For the text-containing cell, return its midpoint in [x, y] coordinate format. 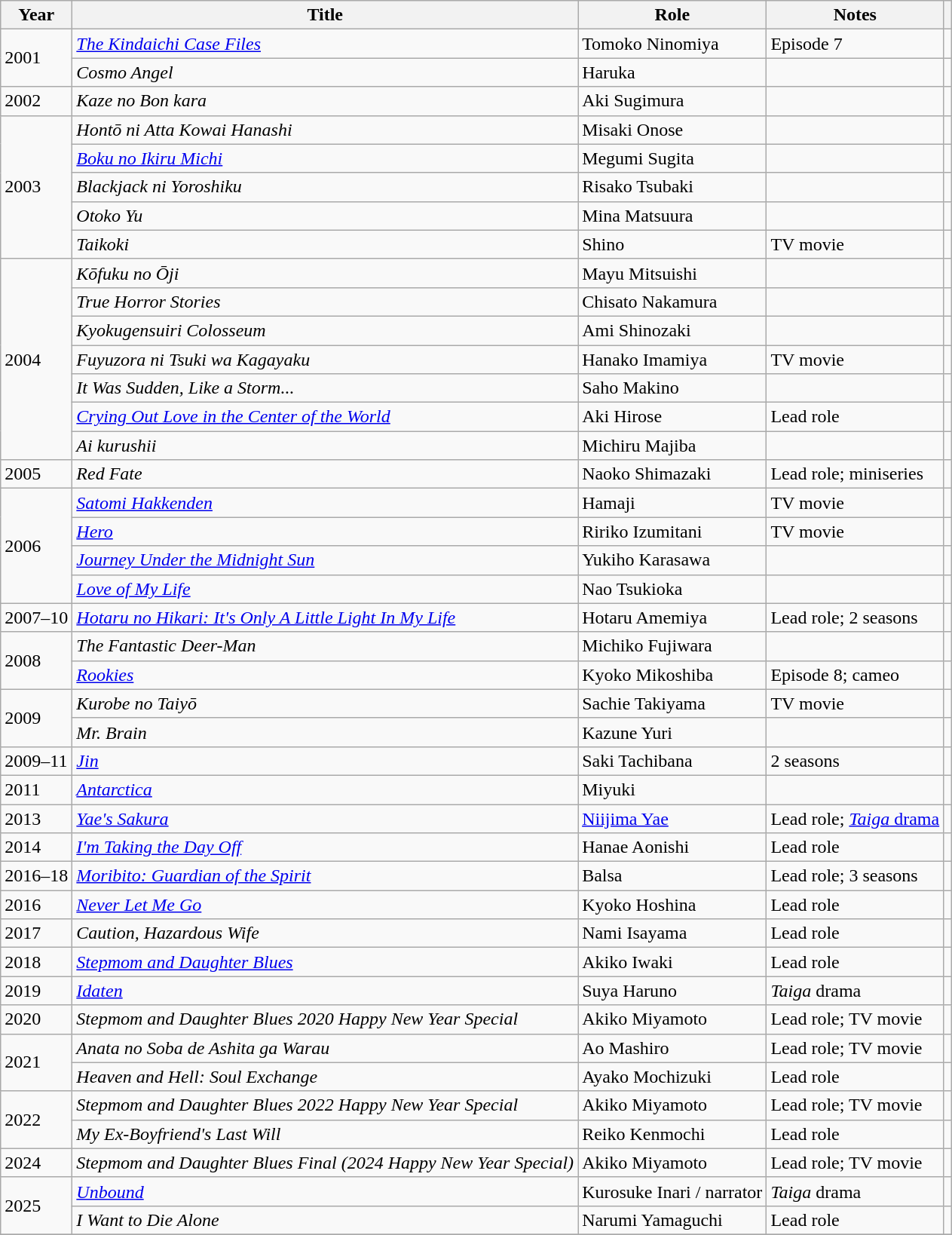
I'm Taking the Day Off [326, 847]
Ririko Izumitani [672, 532]
Nami Isayama [672, 933]
Suya Haruno [672, 991]
Love of My Life [326, 589]
Ayako Mochizuki [672, 1077]
Naoko Shimazaki [672, 474]
Kyoko Hoshina [672, 905]
My Ex-Boyfriend's Last Will [326, 1134]
2005 [36, 474]
Hanako Imamiya [672, 360]
Hanae Aonishi [672, 847]
Idaten [326, 991]
Kaze no Bon kara [326, 101]
Chisato Nakamura [672, 302]
True Horror Stories [326, 302]
2021 [36, 1062]
2009–11 [36, 761]
2022 [36, 1120]
Red Fate [326, 474]
The Fantastic Deer-Man [326, 646]
Misaki Onose [672, 130]
2004 [36, 359]
Aki Sugimura [672, 101]
Anata no Soba de Ashita ga Warau [326, 1048]
Stepmom and Daughter Blues Final (2024 Happy New Year Special) [326, 1163]
Mayu Mitsuishi [672, 273]
Lead role; 3 seasons [855, 876]
Stepmom and Daughter Blues [326, 962]
Stepmom and Daughter Blues 2022 Happy New Year Special [326, 1105]
Yukiho Karasawa [672, 560]
2007–10 [36, 617]
Year [36, 15]
Caution, Hazardous Wife [326, 933]
Lead role; 2 seasons [855, 617]
Hamaji [672, 503]
Episode 7 [855, 44]
Haruka [672, 72]
Yae's Sakura [326, 818]
2013 [36, 818]
Episode 8; cameo [855, 675]
Ai kurushii [326, 446]
2014 [36, 847]
Balsa [672, 876]
Satomi Hakkenden [326, 503]
2001 [36, 58]
Kurobe no Taiyō [326, 703]
Stepmom and Daughter Blues 2020 Happy New Year Special [326, 1019]
Blackjack ni Yoroshiku [326, 187]
2020 [36, 1019]
2 seasons [855, 761]
Fuyuzora ni Tsuki wa Kagayaku [326, 360]
2003 [36, 187]
Cosmo Angel [326, 72]
Rookies [326, 675]
Aki Hirose [672, 417]
The Kindaichi Case Files [326, 44]
Ao Mashiro [672, 1048]
Saho Makino [672, 388]
2025 [36, 1206]
Journey Under the Midnight Sun [326, 560]
Niijima Yae [672, 818]
Lead role; Taiga drama [855, 818]
2016 [36, 905]
I Want to Die Alone [326, 1220]
Nao Tsukioka [672, 589]
2017 [36, 933]
Narumi Yamaguchi [672, 1220]
Mina Matsuura [672, 216]
Moribito: Guardian of the Spirit [326, 876]
Antarctica [326, 789]
Hero [326, 532]
Shino [672, 244]
Kyoko Mikoshiba [672, 675]
Role [672, 15]
2019 [36, 991]
2011 [36, 789]
Crying Out Love in the Center of the World [326, 417]
Heaven and Hell: Soul Exchange [326, 1077]
Kazune Yuri [672, 732]
Notes [855, 15]
Taikoki [326, 244]
2008 [36, 660]
Miyuki [672, 789]
Never Let Me Go [326, 905]
Saki Tachibana [672, 761]
Reiko Kenmochi [672, 1134]
2018 [36, 962]
Akiko Iwaki [672, 962]
Megumi Sugita [672, 158]
Risako Tsubaki [672, 187]
Michiko Fujiwara [672, 646]
Hontō ni Atta Kowai Hanashi [326, 130]
Lead role; miniseries [855, 474]
Michiru Majiba [672, 446]
Ami Shinozaki [672, 330]
Otoko Yu [326, 216]
Kōfuku no Ōji [326, 273]
Tomoko Ninomiya [672, 44]
Boku no Ikiru Michi [326, 158]
It Was Sudden, Like a Storm... [326, 388]
2024 [36, 1163]
Sachie Takiyama [672, 703]
Kurosuke Inari / narrator [672, 1191]
Unbound [326, 1191]
Hotaru Amemiya [672, 617]
Title [326, 15]
2016–18 [36, 876]
Kyokugensuiri Colosseum [326, 330]
2009 [36, 718]
2002 [36, 101]
Mr. Brain [326, 732]
2006 [36, 546]
Hotaru no Hikari: It's Only A Little Light In My Life [326, 617]
Jin [326, 761]
